Detect which cell encompasses the target text, then output its (X, Y) center coordinate. 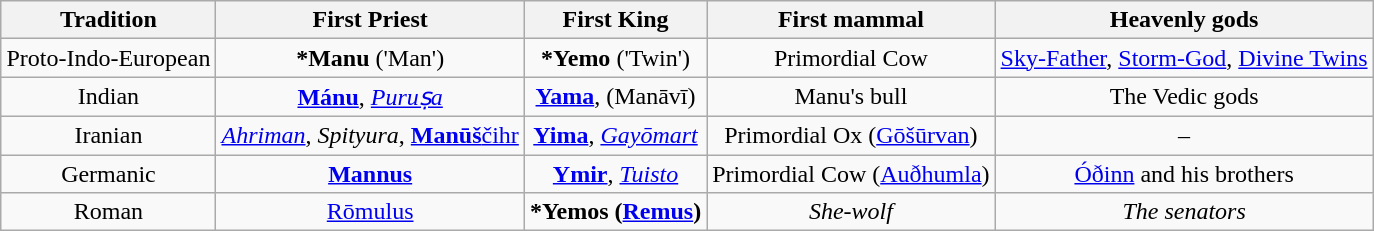
Primordial Cow (Auðhumla) (851, 173)
Heavenly gods (1184, 20)
*Yemos (Remus) (615, 212)
Primordial Ox (Gōšūrvan) (851, 135)
Primordial Cow (851, 58)
First King (615, 20)
Yima, Gayōmart (615, 135)
The Vedic gods (1184, 97)
Ymir, Tuisto (615, 173)
Sky-Father, Storm-God, Divine Twins (1184, 58)
She-wolf (851, 212)
– (1184, 135)
Mánu, Puruṣa (370, 97)
*Yemo ('Twin') (615, 58)
Yama, (Manāvī) (615, 97)
First Priest (370, 20)
Indian (108, 97)
Proto-Indo-European (108, 58)
Rōmulus (370, 212)
*Manu ('Man') (370, 58)
Óðinn and his brothers (1184, 173)
Roman (108, 212)
Ahriman, Spityura, Manūščihr (370, 135)
Manu's bull (851, 97)
First mammal (851, 20)
The senators (1184, 212)
Tradition (108, 20)
Iranian (108, 135)
Germanic (108, 173)
Mannus (370, 173)
